Identify which cell holds the provided text, then report its [x, y] central coordinate. 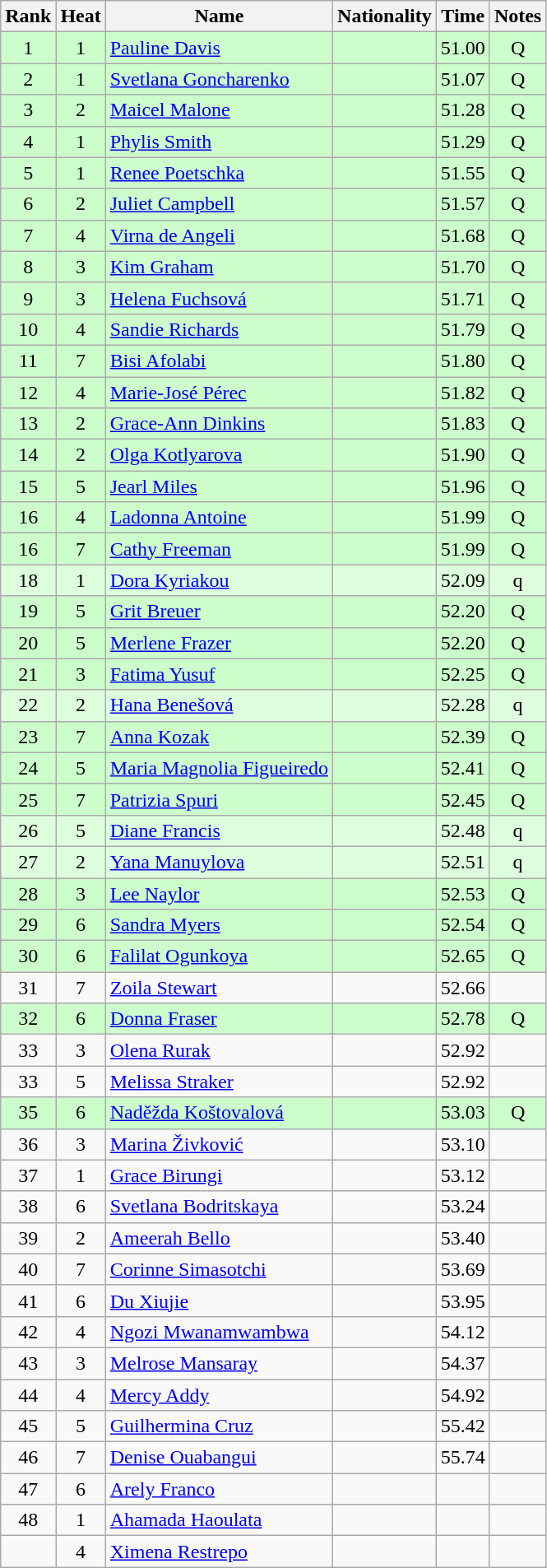
54.92 [462, 1395]
25 [28, 799]
Du Xiujie [219, 1300]
Arely Franco [219, 1489]
Marina Živković [219, 1144]
10 [28, 329]
11 [28, 361]
Naděžda Koštovalová [219, 1113]
26 [28, 831]
42 [28, 1332]
Grace-Ann Dinkins [219, 424]
Sandra Myers [219, 925]
54.12 [462, 1332]
Nationality [385, 16]
53.03 [462, 1113]
55.42 [462, 1426]
14 [28, 455]
45 [28, 1426]
8 [28, 267]
Ameerah Bello [219, 1238]
47 [28, 1489]
Maria Magnolia Figueiredo [219, 768]
52.48 [462, 831]
15 [28, 486]
29 [28, 925]
38 [28, 1207]
19 [28, 612]
Helena Fuchsová [219, 298]
51.83 [462, 424]
Jearl Miles [219, 486]
Lee Naylor [219, 893]
Grace Birungi [219, 1175]
23 [28, 737]
20 [28, 643]
54.37 [462, 1363]
53.12 [462, 1175]
51.82 [462, 393]
Renee Poetschka [219, 173]
Sandie Richards [219, 329]
Patrizia Spuri [219, 799]
28 [28, 893]
43 [28, 1363]
53.40 [462, 1238]
Ximena Restrepo [219, 1552]
Zoila Stewart [219, 988]
51.55 [462, 173]
Time [462, 16]
18 [28, 580]
Fatima Yusuf [219, 674]
Heat [81, 16]
Anna Kozak [219, 737]
52.78 [462, 1019]
Ahamada Haoulata [219, 1520]
40 [28, 1269]
44 [28, 1395]
52.45 [462, 799]
52.51 [462, 862]
31 [28, 988]
Olena Rurak [219, 1050]
Pauline Davis [219, 48]
Cathy Freeman [219, 549]
51.07 [462, 79]
Olga Kotlyarova [219, 455]
37 [28, 1175]
51.90 [462, 455]
Dora Kyriakou [219, 580]
Svetlana Goncharenko [219, 79]
Bisi Afolabi [219, 361]
52.09 [462, 580]
41 [28, 1300]
52.25 [462, 674]
51.79 [462, 329]
35 [28, 1113]
Rank [28, 16]
39 [28, 1238]
51.29 [462, 142]
Svetlana Bodritskaya [219, 1207]
Ngozi Mwanamwambwa [219, 1332]
52.39 [462, 737]
Mercy Addy [219, 1395]
51.28 [462, 110]
51.70 [462, 267]
21 [28, 674]
Falilat Ogunkoya [219, 956]
Denise Ouabangui [219, 1458]
13 [28, 424]
48 [28, 1520]
53.69 [462, 1269]
Virna de Angeli [219, 235]
Juliet Campbell [219, 204]
Notes [517, 16]
53.24 [462, 1207]
22 [28, 705]
36 [28, 1144]
46 [28, 1458]
Name [219, 16]
9 [28, 298]
Ladonna Antoine [219, 518]
Maicel Malone [219, 110]
53.95 [462, 1300]
51.71 [462, 298]
Corinne Simasotchi [219, 1269]
51.96 [462, 486]
51.57 [462, 204]
Grit Breuer [219, 612]
52.41 [462, 768]
12 [28, 393]
32 [28, 1019]
53.10 [462, 1144]
Melrose Mansaray [219, 1363]
Kim Graham [219, 267]
52.65 [462, 956]
Diane Francis [219, 831]
27 [28, 862]
Donna Fraser [219, 1019]
51.80 [462, 361]
30 [28, 956]
Phylis Smith [219, 142]
52.28 [462, 705]
51.00 [462, 48]
52.53 [462, 893]
55.74 [462, 1458]
24 [28, 768]
Melissa Straker [219, 1082]
Merlene Frazer [219, 643]
Guilhermina Cruz [219, 1426]
Hana Benešová [219, 705]
Yana Manuylova [219, 862]
51.68 [462, 235]
52.66 [462, 988]
52.54 [462, 925]
Marie-José Pérec [219, 393]
